Pinpoint the cell where the given text exists, returning its (x, y) midpoint coordinate. 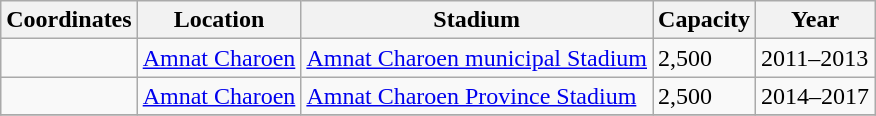
Location (219, 20)
Amnat Charoen municipal Stadium (477, 58)
Year (816, 20)
Amnat Charoen Province Stadium (477, 96)
2011–2013 (816, 58)
Capacity (704, 20)
Coordinates (69, 20)
Stadium (477, 20)
2014–2017 (816, 96)
